Detect which cell encompasses the target text, then output its (X, Y) center coordinate. 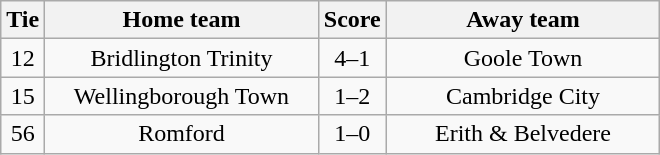
4–1 (352, 58)
Away team (523, 20)
Cambridge City (523, 96)
Tie (23, 20)
56 (23, 134)
12 (23, 58)
Goole Town (523, 58)
Score (352, 20)
15 (23, 96)
Wellingborough Town (182, 96)
Erith & Belvedere (523, 134)
Bridlington Trinity (182, 58)
Romford (182, 134)
1–0 (352, 134)
1–2 (352, 96)
Home team (182, 20)
